Extract the (X, Y) coordinate from the center of the cell holding the provided text.  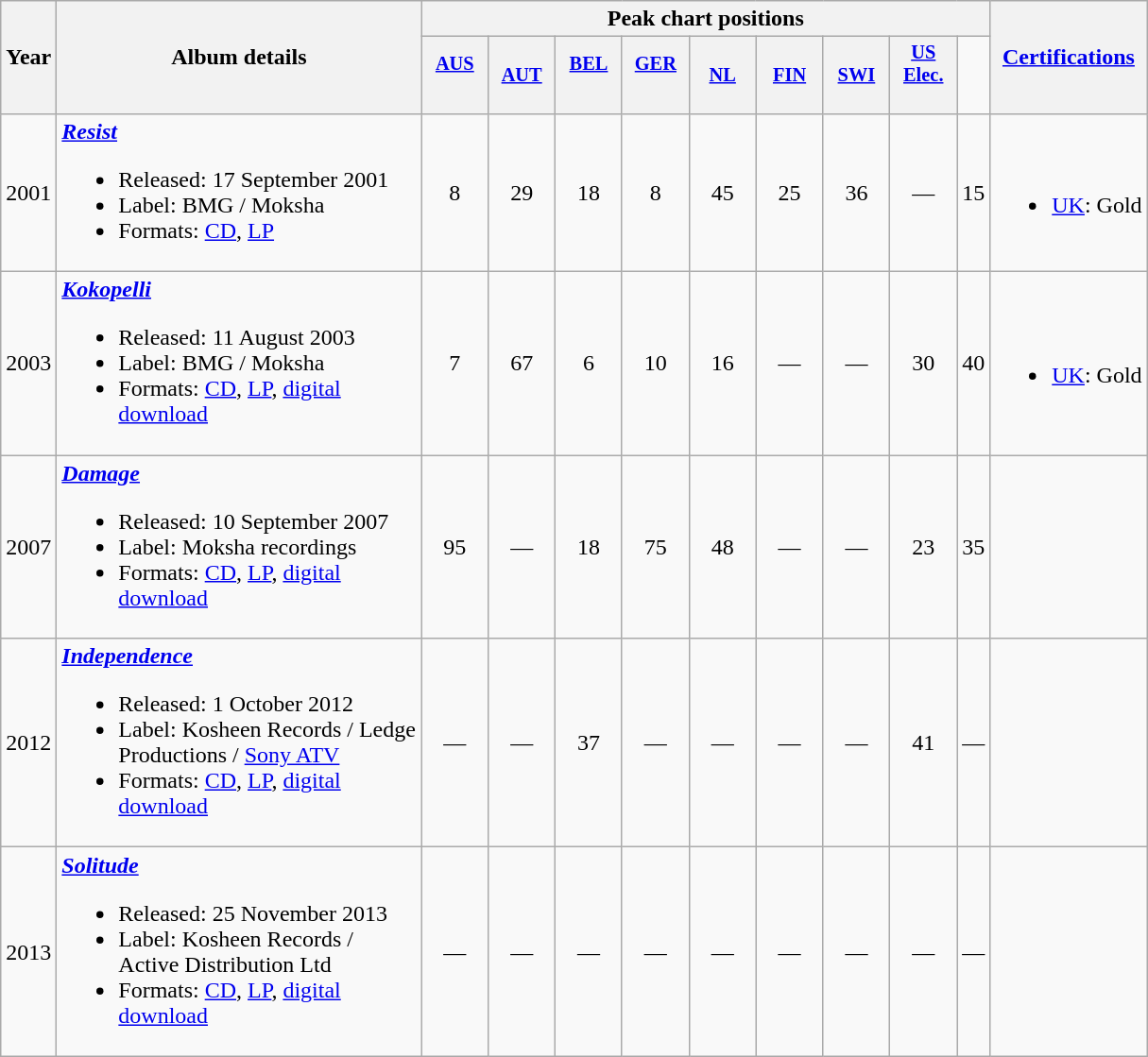
Certifications (1069, 58)
FIN (790, 76)
67 (522, 364)
SolitudeReleased: 25 November 2013Label: Kosheen Records / Active Distribution LtdFormats: CD, LP, digital download (239, 952)
23 (924, 547)
Peak chart positions (706, 19)
2007 (28, 547)
48 (722, 547)
15 (973, 193)
US Elec. (924, 76)
KokopelliReleased: 11 August 2003Label: BMG / MokshaFormats: CD, LP, digital download (239, 364)
BEL (590, 76)
SWI (856, 76)
ResistReleased: 17 September 2001Label: BMG / MokshaFormats: CD, LP (239, 193)
40 (973, 364)
37 (590, 742)
7 (455, 364)
6 (590, 364)
36 (856, 193)
10 (656, 364)
25 (790, 193)
2013 (28, 952)
2003 (28, 364)
GER (656, 76)
Year (28, 58)
Album details (239, 58)
NL (722, 76)
41 (924, 742)
16 (722, 364)
IndependenceReleased: 1 October 2012Label: Kosheen Records / Ledge Productions / Sony ATVFormats: CD, LP, digital download (239, 742)
30 (924, 364)
75 (656, 547)
35 (973, 547)
2001 (28, 193)
95 (455, 547)
2012 (28, 742)
AUT (522, 76)
DamageReleased: 10 September 2007Label: Moksha recordingsFormats: CD, LP, digital download (239, 547)
45 (722, 193)
AUS (455, 76)
29 (522, 193)
